Search for the cell housing the specified text and yield its [x, y] center coordinate. 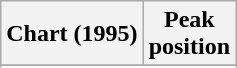
Chart (1995) [72, 34]
Peakposition [189, 34]
